From the cell containing the given text, extract its center point as [X, Y] coordinate. 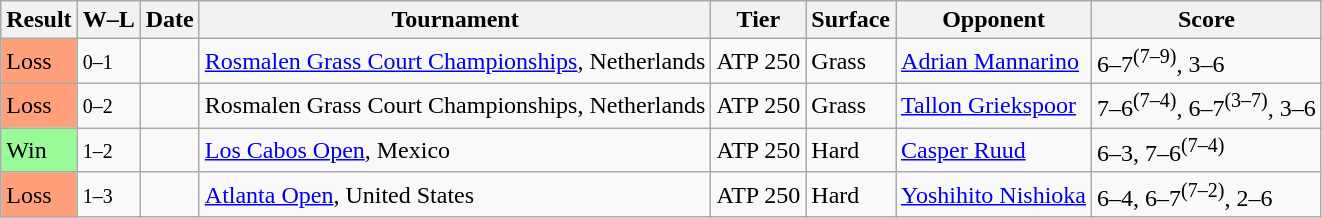
Tier [758, 20]
Score [1207, 20]
Tournament [455, 20]
0–1 [108, 62]
6–7(7–9), 3–6 [1207, 62]
W–L [108, 20]
6–4, 6–7(7–2), 2–6 [1207, 194]
Date [170, 20]
Casper Ruud [994, 150]
Surface [851, 20]
Atlanta Open, United States [455, 194]
0–2 [108, 106]
Yoshihito Nishioka [994, 194]
6–3, 7–6(7–4) [1207, 150]
Tallon Griekspoor [994, 106]
Opponent [994, 20]
Los Cabos Open, Mexico [455, 150]
Result [39, 20]
Win [39, 150]
1–3 [108, 194]
Adrian Mannarino [994, 62]
7–6(7–4), 6–7(3–7), 3–6 [1207, 106]
1–2 [108, 150]
